Capture the cell that displays the provided text and extract its (x, y) central coordinate. 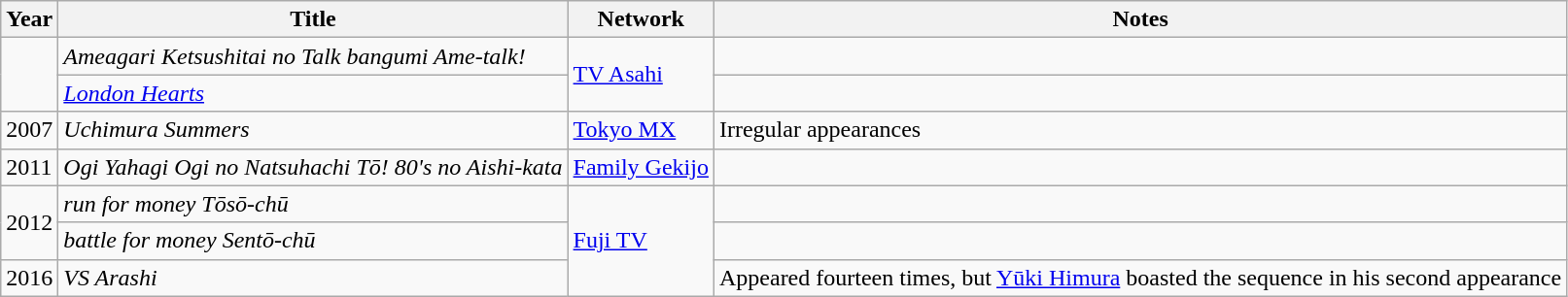
Irregular appearances (1139, 130)
Uchimura Summers (313, 130)
2007 (29, 130)
Tokyo MX (641, 130)
Family Gekijo (641, 167)
Network (641, 19)
Title (313, 19)
Ogi Yahagi Ogi no Natsuhachi Tō! 80's no Aishi-kata (313, 167)
Ameagari Ketsushitai no Talk bangumi Ame-talk! (313, 56)
2016 (29, 278)
Appeared fourteen times, but Yūki Himura boasted the sequence in his second appearance (1139, 278)
London Hearts (313, 93)
TV Asahi (641, 75)
run for money Tōsō-chū (313, 204)
Fuji TV (641, 241)
Notes (1139, 19)
Year (29, 19)
2012 (29, 222)
battle for money Sentō-chū (313, 241)
VS Arashi (313, 278)
2011 (29, 167)
